Locate the cell with the specified text and output its (X, Y) center coordinate. 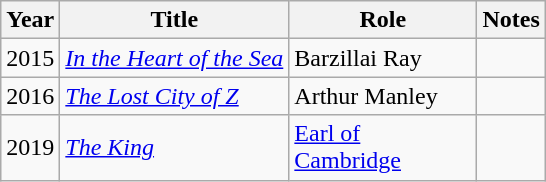
2016 (30, 96)
2015 (30, 58)
In the Heart of the Sea (174, 58)
2019 (30, 148)
The Lost City of Z (174, 96)
Barzillai Ray (383, 58)
Arthur Manley (383, 96)
The King (174, 148)
Earl of Cambridge (383, 148)
Title (174, 20)
Year (30, 20)
Role (383, 20)
Notes (511, 20)
